Pinpoint the cell where the given text exists, returning its (x, y) midpoint coordinate. 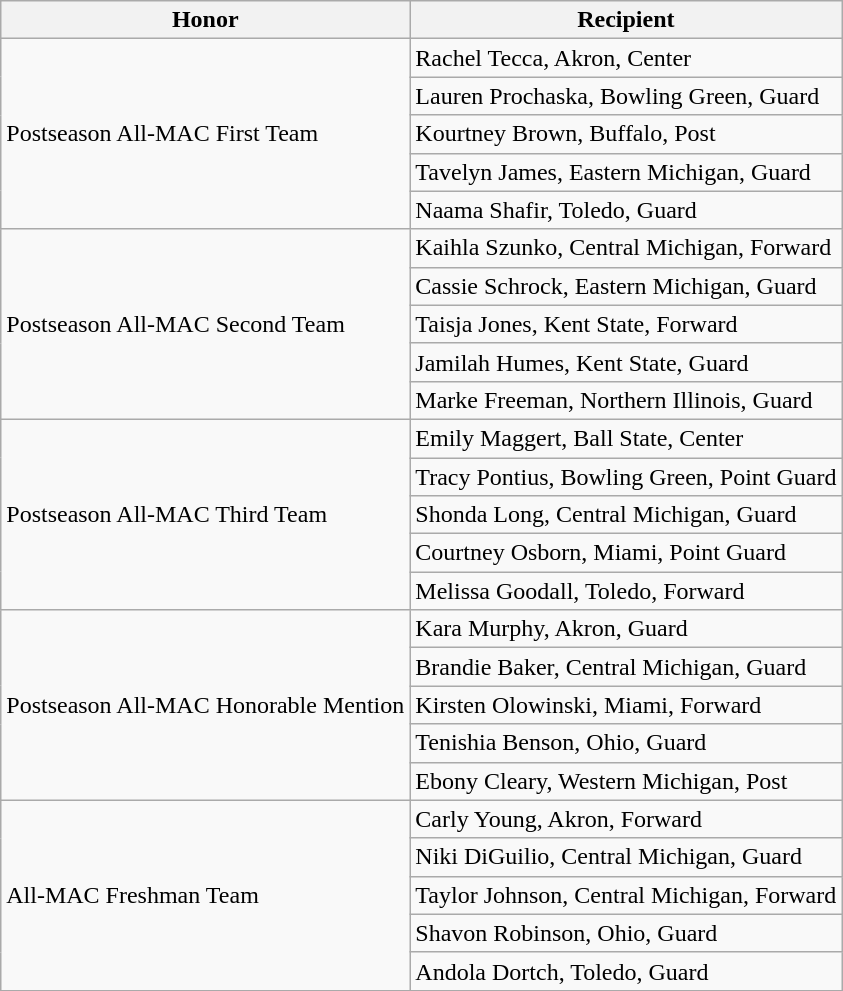
Postseason All-MAC Second Team (206, 324)
Cassie Schrock, Eastern Michigan, Guard (626, 286)
Postseason All-MAC First Team (206, 134)
Kara Murphy, Akron, Guard (626, 629)
Kaihla Szunko, Central Michigan, Forward (626, 248)
Shonda Long, Central Michigan, Guard (626, 515)
Emily Maggert, Ball State, Center (626, 438)
All-MAC Freshman Team (206, 895)
Rachel Tecca, Akron, Center (626, 58)
Kourtney Brown, Buffalo, Post (626, 134)
Honor (206, 20)
Naama Shafir, Toledo, Guard (626, 210)
Postseason All-MAC Third Team (206, 514)
Courtney Osborn, Miami, Point Guard (626, 553)
Ebony Cleary, Western Michigan, Post (626, 781)
Carly Young, Akron, Forward (626, 819)
Recipient (626, 20)
Melissa Goodall, Toledo, Forward (626, 591)
Andola Dortch, Toledo, Guard (626, 971)
Tenishia Benson, Ohio, Guard (626, 743)
Taylor Johnson, Central Michigan, Forward (626, 895)
Brandie Baker, Central Michigan, Guard (626, 667)
Kirsten Olowinski, Miami, Forward (626, 705)
Lauren Prochaska, Bowling Green, Guard (626, 96)
Jamilah Humes, Kent State, Guard (626, 362)
Marke Freeman, Northern Illinois, Guard (626, 400)
Shavon Robinson, Ohio, Guard (626, 933)
Tavelyn James, Eastern Michigan, Guard (626, 172)
Taisja Jones, Kent State, Forward (626, 324)
Tracy Pontius, Bowling Green, Point Guard (626, 477)
Niki DiGuilio, Central Michigan, Guard (626, 857)
Postseason All-MAC Honorable Mention (206, 705)
